Return [X, Y] of the center of cell containing provided text 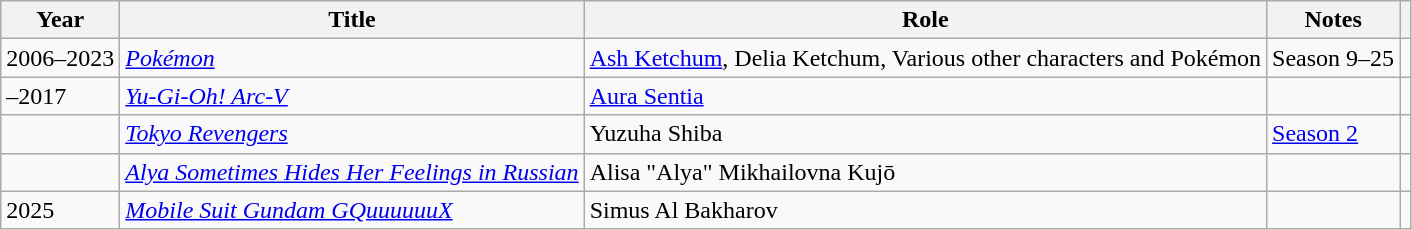
Notes [1334, 20]
Yuzuha Shiba [925, 134]
Simus Al Bakharov [925, 210]
2006–2023 [60, 58]
Ash Ketchum, Delia Ketchum, Various other characters and Pokémon [925, 58]
Pokémon [352, 58]
Role [925, 20]
–2017 [60, 96]
Season 9–25 [1334, 58]
Alisa "Alya" Mikhailovna Kujō [925, 172]
Title [352, 20]
Yu-Gi-Oh! Arc-V [352, 96]
Tokyo Revengers [352, 134]
Season 2 [1334, 134]
Alya Sometimes Hides Her Feelings in Russian [352, 172]
2025 [60, 210]
Mobile Suit Gundam GQuuuuuuX [352, 210]
Year [60, 20]
Aura Sentia [925, 96]
